Pinpoint the cell where the given text exists, returning its [X, Y] midpoint coordinate. 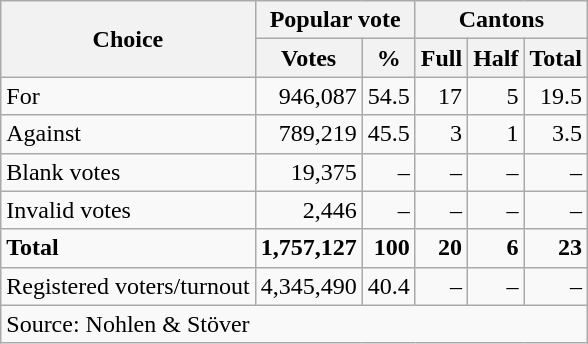
19.5 [556, 96]
For [128, 96]
3 [441, 134]
Half [496, 58]
19,375 [308, 172]
Popular vote [335, 20]
Full [441, 58]
1 [496, 134]
45.5 [388, 134]
Source: Nohlen & Stöver [294, 324]
Blank votes [128, 172]
40.4 [388, 286]
23 [556, 248]
Registered voters/turnout [128, 286]
Against [128, 134]
% [388, 58]
789,219 [308, 134]
946,087 [308, 96]
Invalid votes [128, 210]
6 [496, 248]
Votes [308, 58]
3.5 [556, 134]
Choice [128, 39]
Cantons [501, 20]
5 [496, 96]
54.5 [388, 96]
4,345,490 [308, 286]
20 [441, 248]
100 [388, 248]
1,757,127 [308, 248]
2,446 [308, 210]
17 [441, 96]
